Return the (X, Y) coordinate for the center point of the cell that contains the specified text.  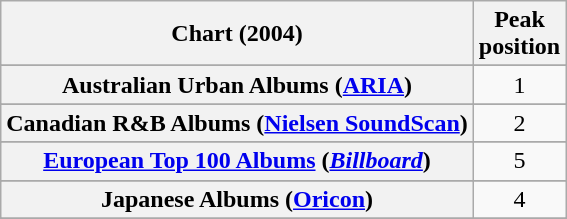
1 (519, 85)
Chart (2004) (238, 34)
2 (519, 123)
Japanese Albums (Oricon) (238, 199)
Canadian R&B Albums (Nielsen SoundScan) (238, 123)
4 (519, 199)
Australian Urban Albums (ARIA) (238, 85)
European Top 100 Albums (Billboard) (238, 161)
Peakposition (519, 34)
5 (519, 161)
